Capture the cell that displays the provided text and extract its (X, Y) central coordinate. 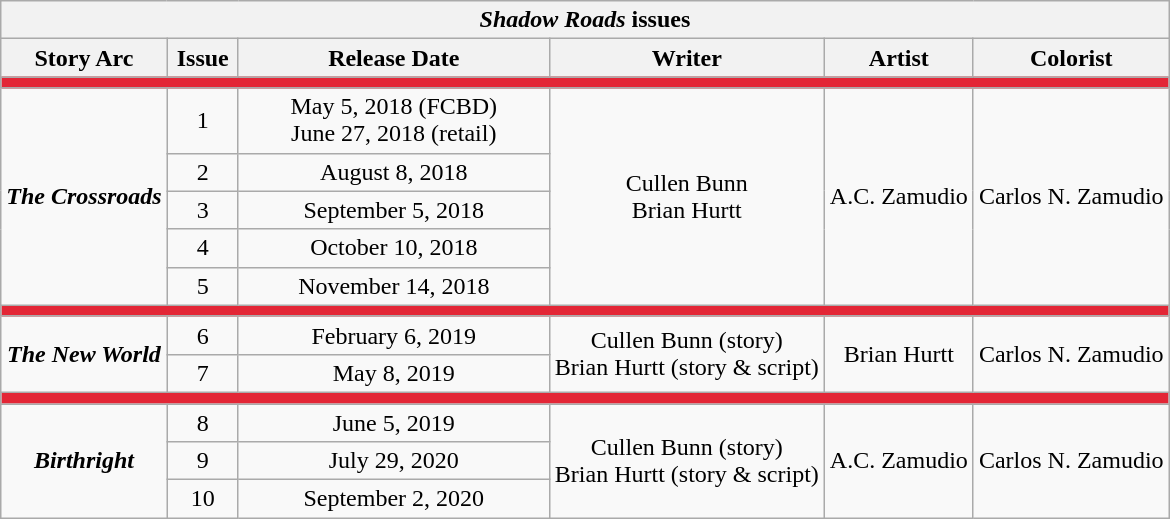
The New World (84, 354)
February 6, 2019 (394, 335)
Birthright (84, 461)
June 5, 2019 (394, 423)
The Crossroads (84, 196)
Brian Hurtt (898, 354)
6 (202, 335)
September 5, 2018 (394, 210)
Artist (898, 58)
September 2, 2020 (394, 499)
May 8, 2019 (394, 373)
5 (202, 286)
3 (202, 210)
2 (202, 172)
November 14, 2018 (394, 286)
1 (202, 120)
Colorist (1071, 58)
Cullen BunnBrian Hurtt (686, 196)
Story Arc (84, 58)
Release Date (394, 58)
7 (202, 373)
Shadow Roads issues (585, 20)
July 29, 2020 (394, 461)
10 (202, 499)
8 (202, 423)
August 8, 2018 (394, 172)
Writer (686, 58)
9 (202, 461)
May 5, 2018 (FCBD)June 27, 2018 (retail) (394, 120)
October 10, 2018 (394, 248)
Issue (202, 58)
4 (202, 248)
